Detect which cell encompasses the target text, then output its [x, y] center coordinate. 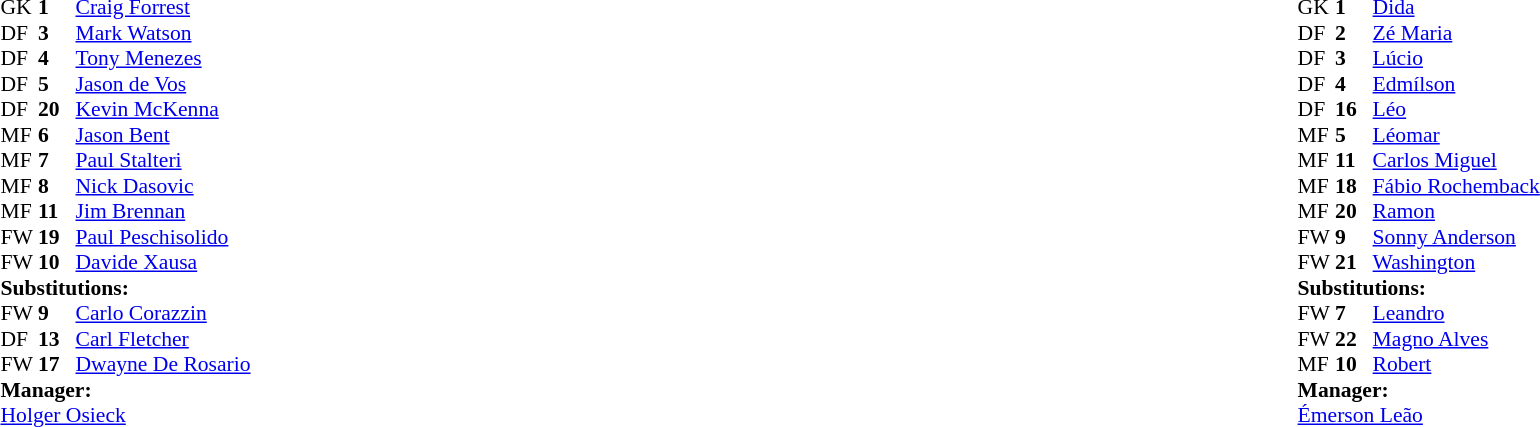
Paul Peschisolido [164, 237]
6 [57, 135]
Robert [1456, 365]
Fábio Rochemback [1456, 186]
Lúcio [1456, 59]
Zé Maria [1456, 33]
18 [1354, 186]
Carlo Corazzin [164, 313]
Mark Watson [164, 33]
Magno Alves [1456, 339]
Léomar [1456, 135]
Leandro [1456, 313]
Léo [1456, 109]
Sonny Anderson [1456, 237]
2 [1354, 33]
13 [57, 339]
Ramon [1456, 211]
Jason Bent [164, 135]
Edmílson [1456, 84]
17 [57, 365]
Nick Dasovic [164, 186]
Dwayne De Rosario [164, 365]
22 [1354, 339]
Tony Menezes [164, 59]
Jason de Vos [164, 84]
Davide Xausa [164, 263]
19 [57, 237]
16 [1354, 109]
Washington [1456, 263]
21 [1354, 263]
Carl Fletcher [164, 339]
Carlos Miguel [1456, 161]
8 [57, 186]
Jim Brennan [164, 211]
Kevin McKenna [164, 109]
Paul Stalteri [164, 161]
